Scan for the cell matching the given text and deliver its (X, Y) coordinate at center. 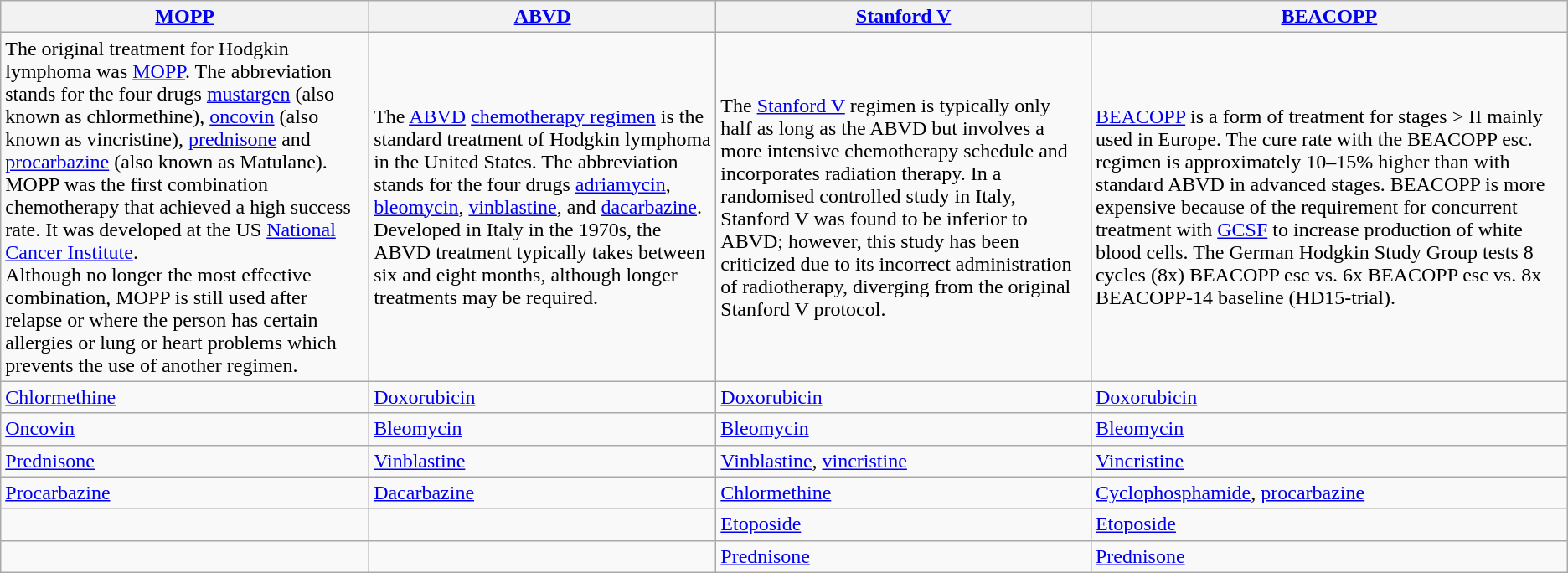
Stanford V (904, 17)
Procarbazine (185, 493)
Vincristine (1328, 461)
Dacarbazine (543, 493)
Vinblastine (543, 461)
BEACOPP (1328, 17)
Cyclophosphamide, procarbazine (1328, 493)
ABVD (543, 17)
MOPP (185, 17)
Vinblastine, vincristine (904, 461)
Oncovin (185, 429)
